Output the (x, y) coordinate of the center of the cell containing the given text.  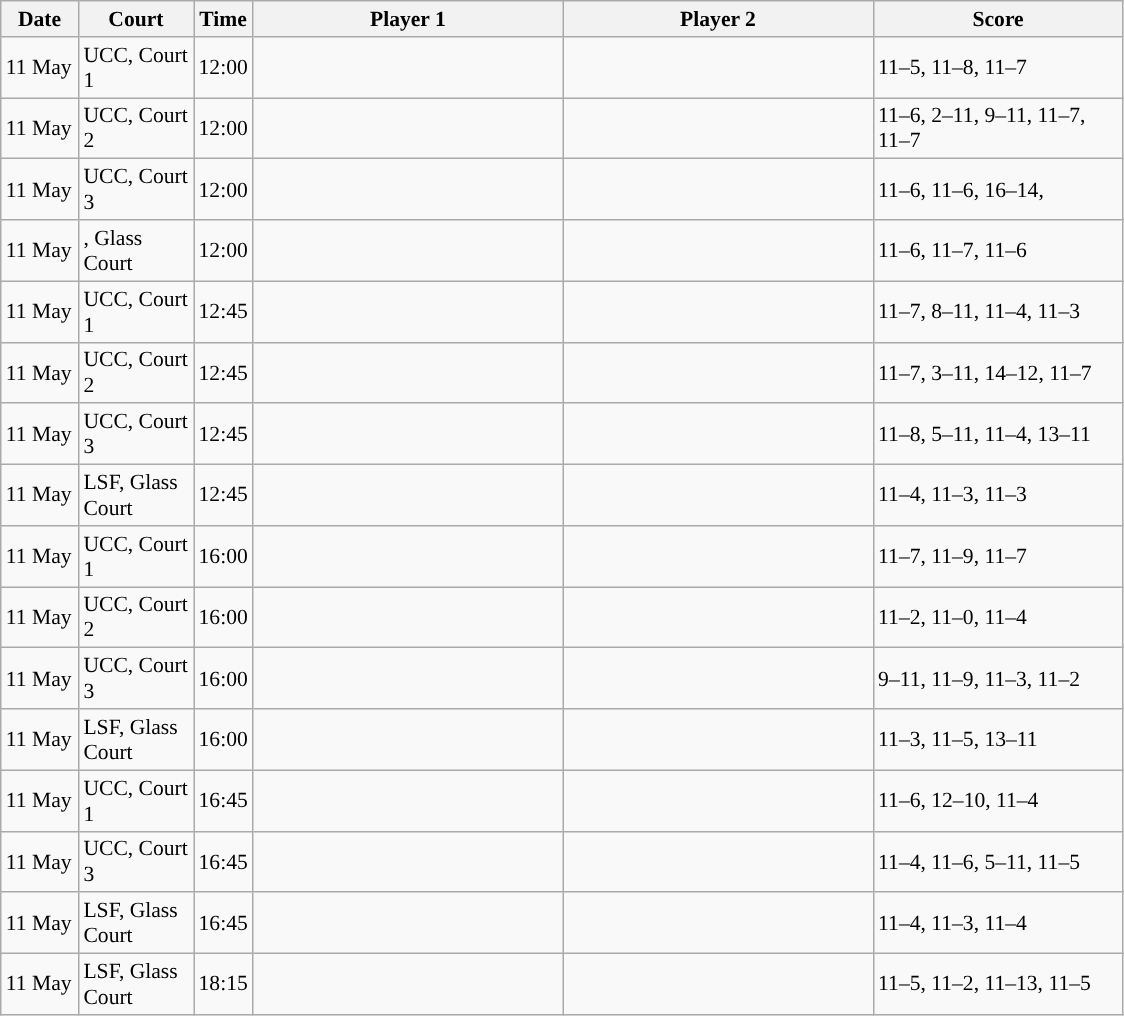
Player 1 (408, 19)
Player 2 (718, 19)
18:15 (224, 984)
11–6, 11–7, 11–6 (998, 250)
11–6, 2–11, 9–11, 11–7, 11–7 (998, 128)
11–5, 11–2, 11–13, 11–5 (998, 984)
11–7, 11–9, 11–7 (998, 556)
11–4, 11–6, 5–11, 11–5 (998, 862)
11–6, 12–10, 11–4 (998, 800)
9–11, 11–9, 11–3, 11–2 (998, 678)
11–4, 11–3, 11–3 (998, 496)
11–4, 11–3, 11–4 (998, 924)
11–2, 11–0, 11–4 (998, 618)
11–7, 8–11, 11–4, 11–3 (998, 312)
Date (40, 19)
Time (224, 19)
, Glass Court (136, 250)
11–7, 3–11, 14–12, 11–7 (998, 372)
11–8, 5–11, 11–4, 13–11 (998, 434)
11–5, 11–8, 11–7 (998, 68)
11–3, 11–5, 13–11 (998, 740)
Score (998, 19)
11–6, 11–6, 16–14, (998, 190)
Court (136, 19)
